Return (x, y) of the center of cell containing provided text 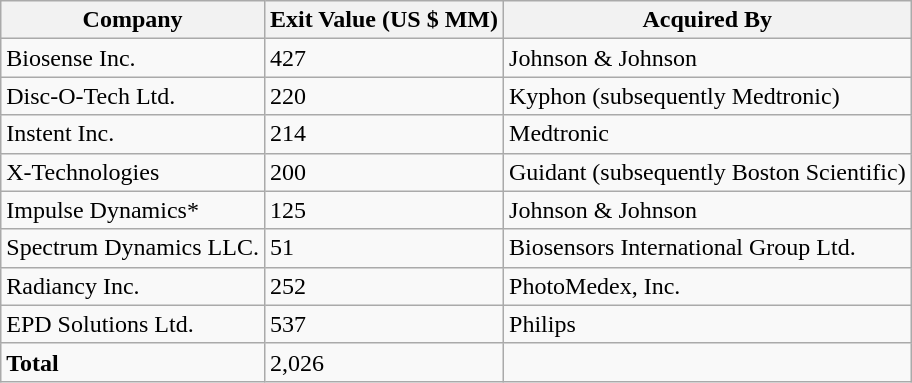
Radiancy Inc. (133, 286)
Disc-O-Tech Ltd. (133, 96)
Exit Value (US $ MM) (384, 20)
Spectrum Dynamics LLC. (133, 248)
Philips (708, 324)
537 (384, 324)
X-Technologies (133, 172)
51 (384, 248)
2,026 (384, 362)
Kyphon (subsequently Medtronic) (708, 96)
EPD Solutions Ltd. (133, 324)
Company (133, 20)
220 (384, 96)
Total (133, 362)
Medtronic (708, 134)
Acquired By (708, 20)
214 (384, 134)
427 (384, 58)
Biosense Inc. (133, 58)
PhotoMedex, Inc. (708, 286)
200 (384, 172)
252 (384, 286)
125 (384, 210)
Biosensors International Group Ltd. (708, 248)
Impulse Dynamics* (133, 210)
Instent Inc. (133, 134)
Guidant (subsequently Boston Scientific) (708, 172)
